Pinpoint the cell where the given text exists, returning its (X, Y) midpoint coordinate. 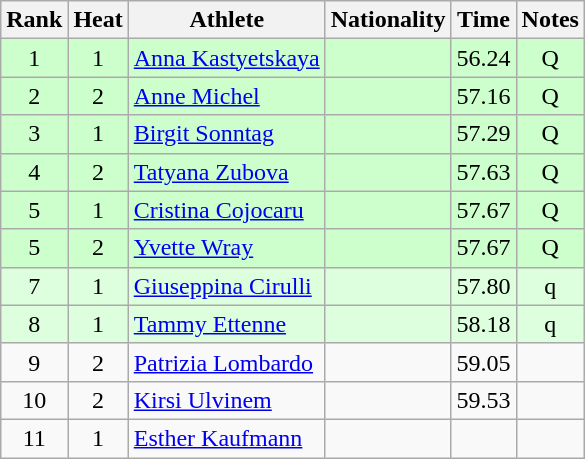
Rank (34, 20)
56.24 (484, 58)
58.18 (484, 324)
Nationality (388, 20)
Heat (98, 20)
57.16 (484, 96)
Patrizia Lombardo (226, 362)
7 (34, 286)
57.80 (484, 286)
59.53 (484, 400)
Kirsi Ulvinem (226, 400)
Notes (550, 20)
Anne Michel (226, 96)
57.63 (484, 172)
9 (34, 362)
Tammy Ettenne (226, 324)
Esther Kaufmann (226, 438)
4 (34, 172)
Giuseppina Cirulli (226, 286)
Birgit Sonntag (226, 134)
Athlete (226, 20)
Cristina Cojocaru (226, 210)
Anna Kastyetskaya (226, 58)
Tatyana Zubova (226, 172)
57.29 (484, 134)
Time (484, 20)
10 (34, 400)
3 (34, 134)
11 (34, 438)
Yvette Wray (226, 248)
59.05 (484, 362)
8 (34, 324)
